Capture the cell that displays the provided text and extract its (x, y) central coordinate. 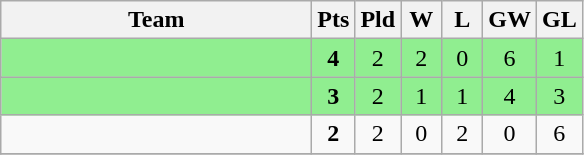
Pts (334, 20)
Team (156, 20)
L (462, 20)
GW (510, 20)
GL (559, 20)
W (422, 20)
Pld (378, 20)
